Find where the given text appears and provide that cell's center as (X, Y) coordinate. 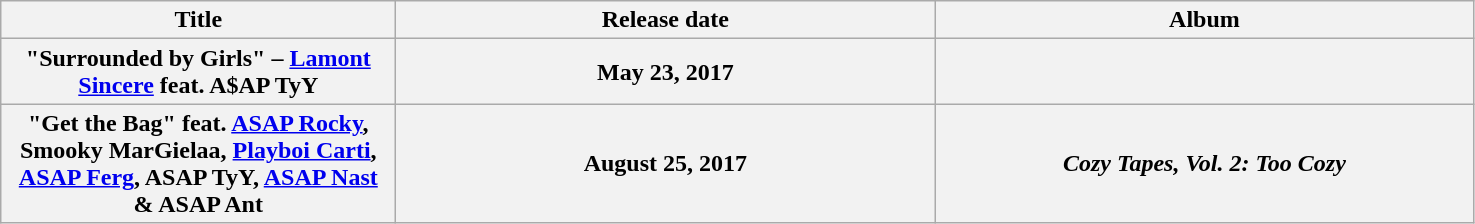
"Get the Bag" feat. ASAP Rocky, Smooky MarGielaa, Playboi Carti, ASAP Ferg, ASAP TyY, ASAP Nast & ASAP Ant (198, 164)
May 23, 2017 (666, 72)
Album (1204, 20)
Title (198, 20)
Release date (666, 20)
Cozy Tapes, Vol. 2: Too Cozy (1204, 164)
"Surrounded by Girls" – Lamont Sincere feat. A$AP TyY (198, 72)
August 25, 2017 (666, 164)
